Locate the cell with the specified text and output its (x, y) center coordinate. 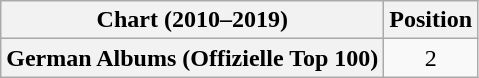
2 (431, 58)
German Albums (Offizielle Top 100) (192, 58)
Chart (2010–2019) (192, 20)
Position (431, 20)
